Provide the [x, y] coordinate of the cell's center where the given text is located.  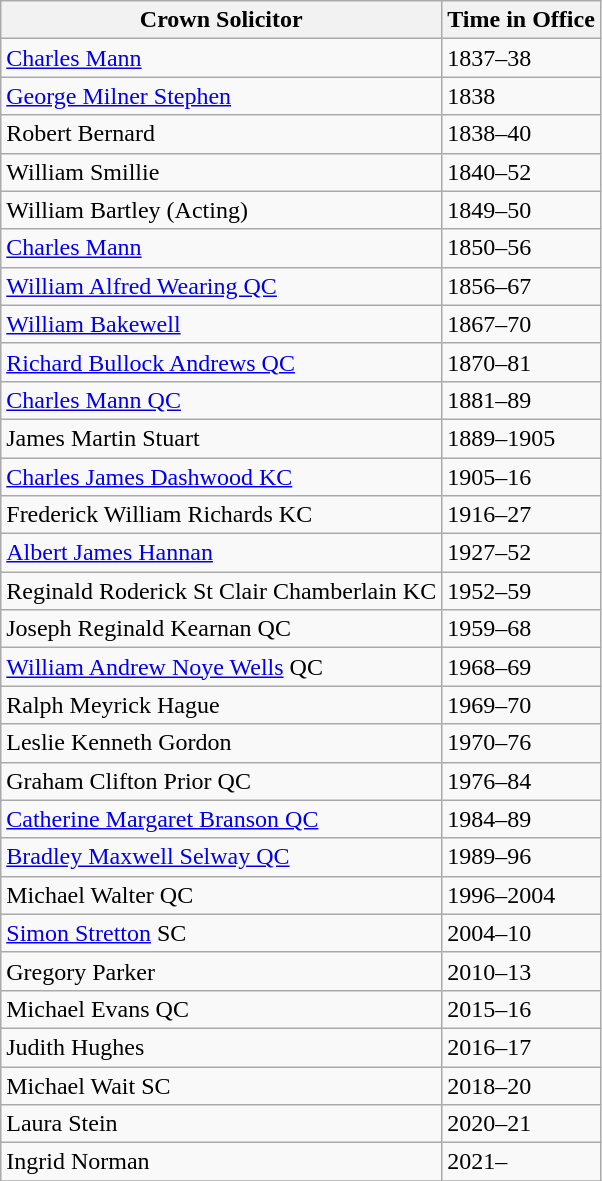
2015–16 [522, 1009]
1870–81 [522, 362]
Judith Hughes [222, 1047]
1996–2004 [522, 895]
1840–52 [522, 172]
William Alfred Wearing QC [222, 286]
1969–70 [522, 705]
William Bakewell [222, 324]
James Martin Stuart [222, 438]
2021– [522, 1162]
Michael Wait SC [222, 1085]
1916–27 [522, 515]
1970–76 [522, 743]
Graham Clifton Prior QC [222, 781]
Bradley Maxwell Selway QC [222, 857]
1849–50 [522, 210]
Ingrid Norman [222, 1162]
William Smillie [222, 172]
Crown Solicitor [222, 20]
2004–10 [522, 933]
Reginald Roderick St Clair Chamberlain KC [222, 591]
1889–1905 [522, 438]
Richard Bullock Andrews QC [222, 362]
William Bartley (Acting) [222, 210]
1989–96 [522, 857]
1905–16 [522, 477]
1838–40 [522, 134]
1984–89 [522, 819]
1881–89 [522, 400]
1968–69 [522, 667]
2018–20 [522, 1085]
1837–38 [522, 58]
Leslie Kenneth Gordon [222, 743]
Joseph Reginald Kearnan QC [222, 629]
1850–56 [522, 248]
1976–84 [522, 781]
Frederick William Richards KC [222, 515]
George Milner Stephen [222, 96]
Gregory Parker [222, 971]
1838 [522, 96]
Simon Stretton SC [222, 933]
2010–13 [522, 971]
1856–67 [522, 286]
Michael Evans QC [222, 1009]
1867–70 [522, 324]
2016–17 [522, 1047]
Albert James Hannan [222, 553]
Charles Mann QC [222, 400]
Robert Bernard [222, 134]
William Andrew Noye Wells QC [222, 667]
1959–68 [522, 629]
Michael Walter QC [222, 895]
Ralph Meyrick Hague [222, 705]
2020–21 [522, 1124]
Catherine Margaret Branson QC [222, 819]
1927–52 [522, 553]
Charles James Dashwood KC [222, 477]
1952–59 [522, 591]
Time in Office [522, 20]
Laura Stein [222, 1124]
